For the text-containing cell, return its midpoint in (X, Y) coordinate format. 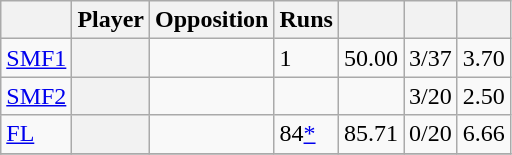
6.66 (484, 134)
2.50 (484, 96)
3/20 (431, 96)
0/20 (431, 134)
85.71 (370, 134)
FL (36, 134)
3/37 (431, 58)
SMF2 (36, 96)
Runs (306, 20)
84* (306, 134)
Opposition (212, 20)
Player (111, 20)
SMF1 (36, 58)
1 (306, 58)
50.00 (370, 58)
3.70 (484, 58)
